From the cell containing the given text, extract its center point as (X, Y) coordinate. 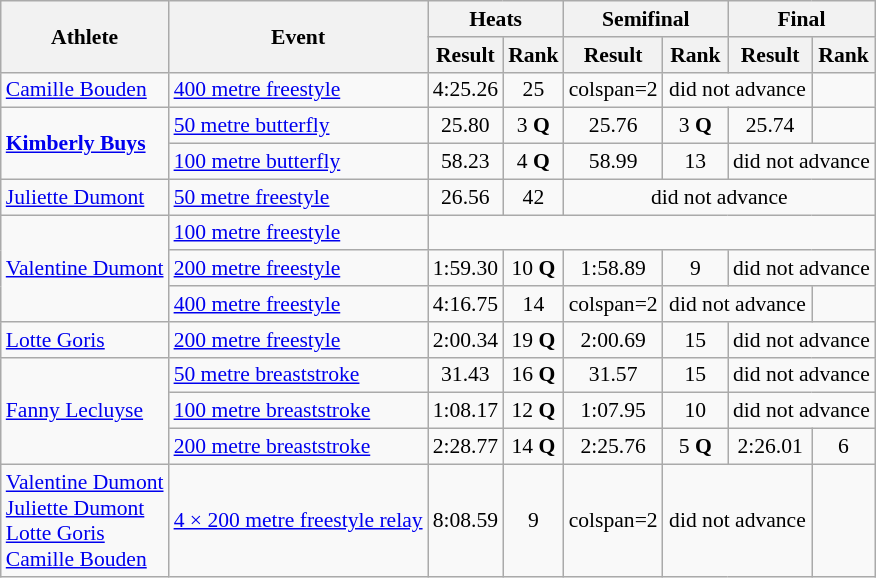
100 metre freestyle (298, 233)
1:07.95 (614, 411)
19 Q (534, 340)
58.99 (614, 162)
4:25.26 (466, 90)
Event (298, 36)
2:28.77 (466, 447)
Fanny Lecluyse (85, 410)
25 (534, 90)
25.80 (466, 126)
1:08.17 (466, 411)
5 Q (696, 447)
Valentine DumontJuliette DumontLotte GorisCamille Bouden (85, 520)
Juliette Dumont (85, 197)
31.57 (614, 375)
2:25.76 (614, 447)
Semifinal (646, 19)
16 Q (534, 375)
12 Q (534, 411)
100 metre breaststroke (298, 411)
25.76 (614, 126)
2:26.01 (770, 447)
2:00.69 (614, 340)
58.23 (466, 162)
8:08.59 (466, 520)
2:00.34 (466, 340)
26.56 (466, 197)
1:59.30 (466, 269)
42 (534, 197)
Heats (496, 19)
13 (696, 162)
10 (696, 411)
31.43 (466, 375)
14 Q (534, 447)
100 metre butterfly (298, 162)
14 (534, 304)
50 metre breaststroke (298, 375)
25.74 (770, 126)
4:16.75 (466, 304)
1:58.89 (614, 269)
4 Q (534, 162)
Camille Bouden (85, 90)
Lotte Goris (85, 340)
Kimberly Buys (85, 144)
10 Q (534, 269)
Valentine Dumont (85, 268)
6 (844, 447)
50 metre butterfly (298, 126)
50 metre freestyle (298, 197)
Final (802, 19)
4 × 200 metre freestyle relay (298, 520)
Athlete (85, 36)
200 metre breaststroke (298, 447)
